Return the (X, Y) coordinate for the center point of the cell that contains the specified text.  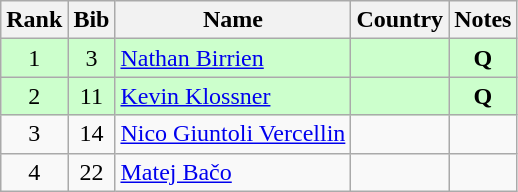
14 (92, 134)
4 (34, 172)
Country (400, 20)
Rank (34, 20)
Kevin Klossner (233, 96)
Name (233, 20)
Nathan Birrien (233, 58)
22 (92, 172)
Notes (483, 20)
2 (34, 96)
Nico Giuntoli Vercellin (233, 134)
11 (92, 96)
Matej Bačo (233, 172)
1 (34, 58)
Bib (92, 20)
